Detect which cell encompasses the target text, then output its (X, Y) center coordinate. 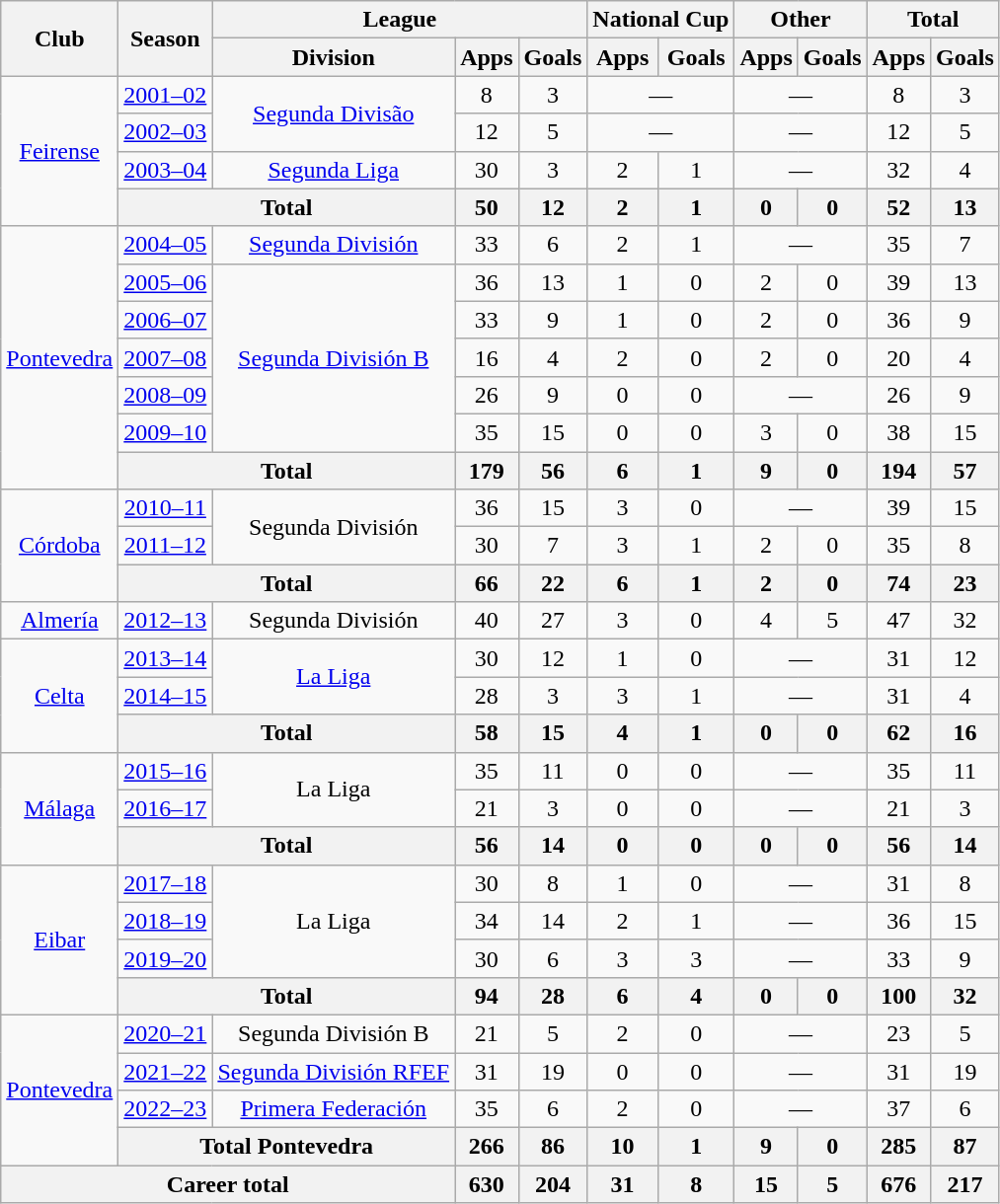
Segunda Liga (334, 170)
2009–10 (166, 432)
2002–03 (166, 132)
Almería (59, 621)
2020–21 (166, 1033)
50 (487, 207)
Eibar (59, 940)
Segunda Divisão (334, 113)
62 (898, 733)
20 (898, 357)
47 (898, 621)
2018–19 (166, 921)
Feirense (59, 151)
285 (898, 1147)
204 (553, 1184)
Segunda División RFEF (334, 1071)
2015–16 (166, 771)
87 (965, 1147)
179 (487, 471)
2022–23 (166, 1109)
2006–07 (166, 320)
94 (487, 996)
Career total (228, 1184)
2008–09 (166, 395)
2004–05 (166, 245)
22 (553, 583)
27 (553, 621)
Primera Federación (334, 1109)
10 (623, 1147)
2005–06 (166, 282)
2021–22 (166, 1071)
2013–14 (166, 658)
League (400, 20)
2017–18 (166, 883)
2012–13 (166, 621)
National Cup (661, 20)
2014–15 (166, 696)
2011–12 (166, 546)
194 (898, 471)
217 (965, 1184)
40 (487, 621)
34 (487, 921)
Córdoba (59, 546)
Club (59, 38)
52 (898, 207)
Season (166, 38)
2007–08 (166, 357)
38 (898, 432)
Celta (59, 696)
86 (553, 1147)
37 (898, 1109)
2001–02 (166, 95)
2010–11 (166, 508)
2016–17 (166, 808)
74 (898, 583)
266 (487, 1147)
676 (898, 1184)
2003–04 (166, 170)
57 (965, 471)
Other (801, 20)
Total Pontevedra (286, 1147)
2019–20 (166, 958)
100 (898, 996)
66 (487, 583)
630 (487, 1184)
Málaga (59, 808)
Division (334, 57)
58 (487, 733)
